Pinpoint the cell where the given text exists, returning its (X, Y) midpoint coordinate. 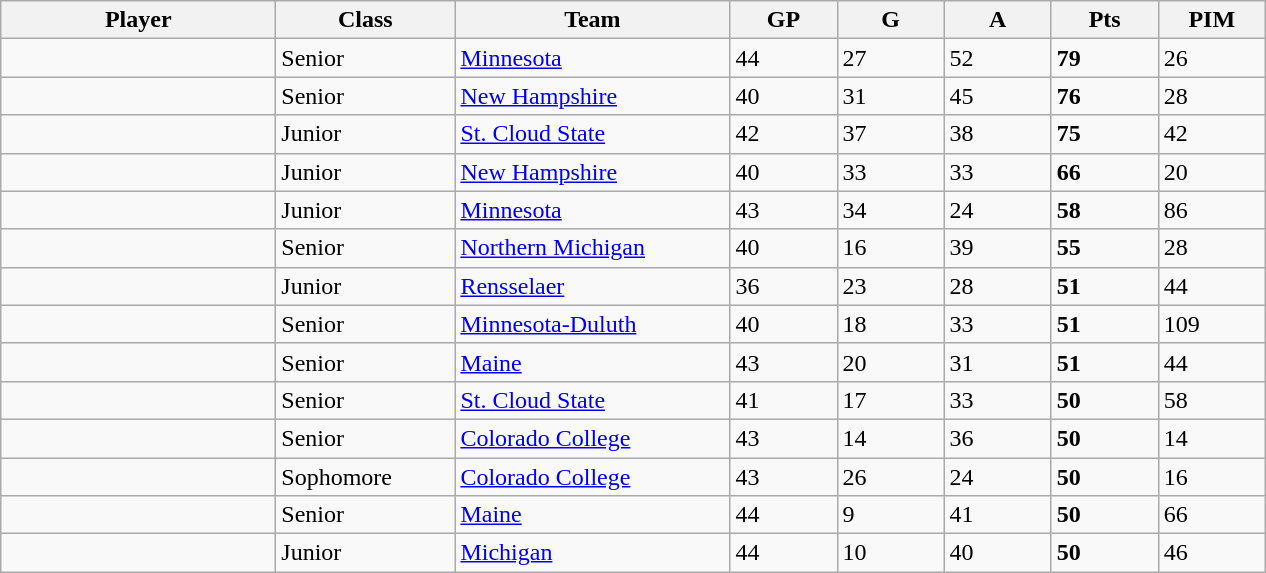
Player (138, 20)
Pts (1104, 20)
17 (890, 400)
Northern Michigan (592, 248)
10 (890, 553)
39 (998, 248)
86 (1212, 210)
Sophomore (366, 477)
A (998, 20)
G (890, 20)
38 (998, 134)
46 (1212, 553)
45 (998, 96)
9 (890, 515)
37 (890, 134)
Rensselaer (592, 286)
27 (890, 58)
109 (1212, 324)
79 (1104, 58)
76 (1104, 96)
PIM (1212, 20)
75 (1104, 134)
18 (890, 324)
Team (592, 20)
52 (998, 58)
23 (890, 286)
Michigan (592, 553)
Class (366, 20)
55 (1104, 248)
GP (784, 20)
Minnesota-Duluth (592, 324)
34 (890, 210)
